From the cell containing the given text, extract its center point as (X, Y) coordinate. 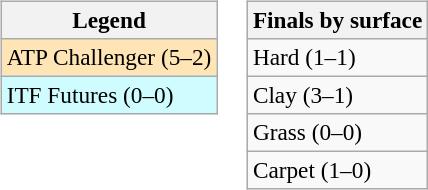
Legend (108, 20)
Finals by surface (337, 20)
Hard (1–1) (337, 57)
Clay (3–1) (337, 95)
Grass (0–0) (337, 133)
ATP Challenger (5–2) (108, 57)
ITF Futures (0–0) (108, 95)
Carpet (1–0) (337, 171)
